Pinpoint the cell where the given text exists, returning its [x, y] midpoint coordinate. 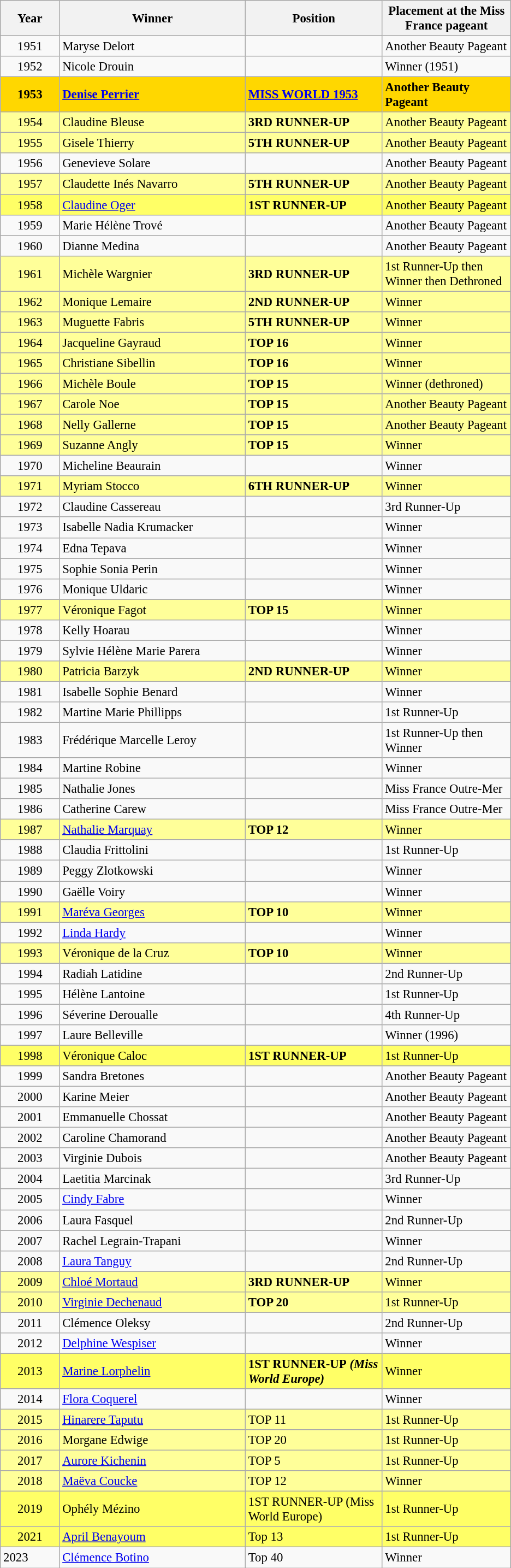
Year [30, 19]
4th Runner-Up [447, 1015]
Hinarere Taputu [153, 1420]
Myriam Stocco [153, 486]
2008 [30, 1261]
1978 [30, 630]
2016 [30, 1440]
1962 [30, 302]
1973 [30, 528]
1989 [30, 871]
Laure Belleville [153, 1035]
TOP 11 [313, 1420]
Michèle Wargnier [153, 273]
1984 [30, 768]
Catherine Carew [153, 809]
Caroline Chamorand [153, 1138]
2021 [30, 1537]
1960 [30, 246]
Denise Perrier [153, 95]
Virginie Dubois [153, 1158]
1982 [30, 712]
1988 [30, 851]
2011 [30, 1323]
1959 [30, 225]
Kelly Hoarau [153, 630]
1994 [30, 974]
Top 13 [313, 1537]
Claudine Cassereau [153, 507]
1977 [30, 610]
Séverine Deroualle [153, 1015]
Isabelle Sophie Benard [153, 692]
2018 [30, 1481]
1987 [30, 830]
1951 [30, 46]
2010 [30, 1302]
Marie Hélène Trové [153, 225]
Sophie Sonia Perin [153, 569]
Delphine Wespiser [153, 1343]
Laura Fasquel [153, 1220]
Clémence Oleksy [153, 1323]
TOP 5 [313, 1461]
Sandra Bretones [153, 1076]
Linda Hardy [153, 933]
Emmanuelle Chossat [153, 1117]
Véronique de la Cruz [153, 953]
1972 [30, 507]
2023 [30, 1558]
Monique Lemaire [153, 302]
Maëva Coucke [153, 1481]
Radiah Latidine [153, 974]
1998 [30, 1056]
1991 [30, 912]
1954 [30, 122]
2005 [30, 1200]
2003 [30, 1158]
Monique Uldaric [153, 589]
Maryse Delort [153, 46]
Claudia Frittolini [153, 851]
Hélène Lantoine [153, 994]
1961 [30, 273]
Véronique Fagot [153, 610]
Virginie Dechenaud [153, 1302]
2006 [30, 1220]
2014 [30, 1399]
Muguette Fabris [153, 322]
Gaëlle Voiry [153, 892]
Claudine Oger [153, 205]
1967 [30, 404]
Sylvie Hélène Marie Parera [153, 651]
1986 [30, 809]
2019 [30, 1509]
1996 [30, 1015]
1983 [30, 741]
Nathalie Marquay [153, 830]
Patricia Barzyk [153, 671]
1957 [30, 184]
2013 [30, 1371]
Carole Noe [153, 404]
Rachel Legrain-Trapani [153, 1241]
Christiane Sibellin [153, 363]
1st Runner-Up then Winner then Dethroned [447, 273]
2012 [30, 1343]
Véronique Caloc [153, 1056]
1953 [30, 95]
Clémence Botino [153, 1558]
1979 [30, 651]
Michèle Boule [153, 384]
Top 40 [313, 1558]
1970 [30, 466]
1975 [30, 569]
Micheline Beaurain [153, 466]
Nicole Drouin [153, 67]
Winner (1996) [447, 1035]
1993 [30, 953]
1965 [30, 363]
1976 [30, 589]
1974 [30, 548]
2001 [30, 1117]
1st Runner-Up then Winner [447, 741]
1966 [30, 384]
1999 [30, 1076]
1968 [30, 425]
1995 [30, 994]
1964 [30, 343]
MISS WORLD 1953 [313, 95]
Dianne Medina [153, 246]
Martine Robine [153, 768]
1992 [30, 933]
2017 [30, 1461]
Edna Tepava [153, 548]
Jacqueline Gayraud [153, 343]
Chloé Mortaud [153, 1282]
Genevieve Solare [153, 163]
Peggy Zlotkowski [153, 871]
Suzanne Angly [153, 445]
Nelly Gallerne [153, 425]
Laetitia Marcinak [153, 1179]
6TH RUNNER-UP [313, 486]
Frédérique Marcelle Leroy [153, 741]
Nathalie Jones [153, 789]
Isabelle Nadia Krumacker [153, 528]
Martine Marie Phillipps [153, 712]
2007 [30, 1241]
Marine Lorphelin [153, 1371]
Gisele Thierry [153, 143]
Claudette Inés Navarro [153, 184]
Morgane Edwige [153, 1440]
1981 [30, 692]
Winner (1951) [447, 67]
1952 [30, 67]
1985 [30, 789]
1997 [30, 1035]
2002 [30, 1138]
1980 [30, 671]
Placement at the Miss France pageant [447, 19]
Winner (dethroned) [447, 384]
1963 [30, 322]
Laura Tanguy [153, 1261]
2004 [30, 1179]
1956 [30, 163]
April Benayoum [153, 1537]
Karine Meier [153, 1097]
2009 [30, 1282]
Claudine Bleuse [153, 122]
Position [313, 19]
Ophély Mézino [153, 1509]
1971 [30, 486]
2015 [30, 1420]
1955 [30, 143]
Cindy Fabre [153, 1200]
Flora Coquerel [153, 1399]
Maréva Georges [153, 912]
1958 [30, 205]
1990 [30, 892]
Aurore Kichenin [153, 1461]
1969 [30, 445]
2000 [30, 1097]
